Locate the cell with the specified text and output its [x, y] center coordinate. 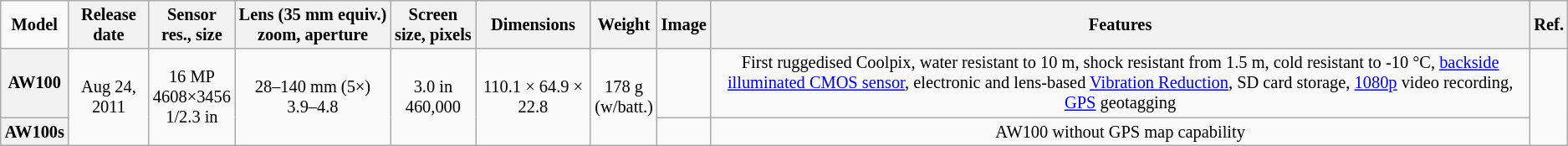
Lens (35 mm equiv.)zoom, aperture [313, 24]
AW100 without GPS map capability [1121, 132]
28–140 mm (5×)3.9–4.8 [313, 97]
Screensize, pixels [433, 24]
Features [1121, 24]
Image [684, 24]
16 MP4608×34561/2.3 in [192, 97]
Aug 24, 2011 [109, 97]
Weight [624, 24]
Release date [109, 24]
Ref. [1549, 24]
Sensorres., size [192, 24]
3.0 in460,000 [433, 97]
Dimensions [534, 24]
AW100 [35, 83]
178 g(w/batt.) [624, 97]
AW100s [35, 132]
110.1 × 64.9 × 22.8 [534, 97]
Model [35, 24]
